Return the (x, y) coordinate for the center point of the cell that contains the specified text.  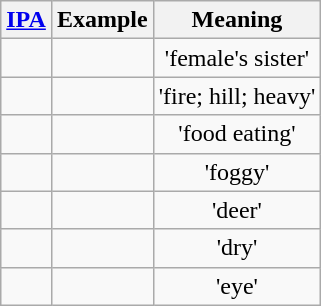
'female's sister' (237, 58)
IPA (26, 20)
'dry' (237, 248)
'deer' (237, 210)
Meaning (237, 20)
'fire; hill; heavy' (237, 96)
'food eating' (237, 134)
'foggy' (237, 172)
Example (102, 20)
'eye' (237, 286)
